Scan for the cell matching the given text and deliver its [x, y] coordinate at center. 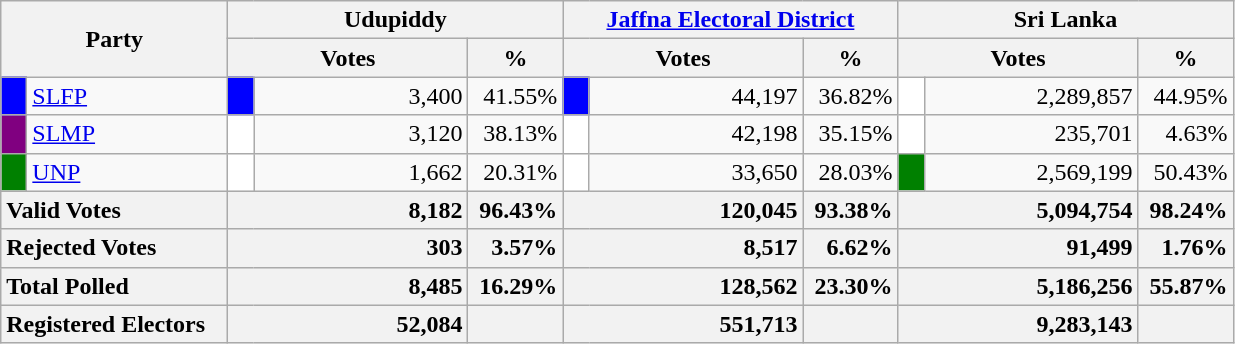
42,198 [696, 134]
1,662 [361, 172]
33,650 [696, 172]
44,197 [696, 96]
6.62% [850, 248]
5,094,754 [1018, 210]
3.57% [516, 248]
5,186,256 [1018, 286]
35.15% [850, 134]
4.63% [1186, 134]
98.24% [1186, 210]
SLMP [128, 134]
91,499 [1018, 248]
20.31% [516, 172]
2,569,199 [1031, 172]
1.76% [1186, 248]
28.03% [850, 172]
Party [114, 39]
128,562 [683, 286]
3,400 [361, 96]
36.82% [850, 96]
8,517 [683, 248]
44.95% [1186, 96]
8,182 [348, 210]
52,084 [348, 324]
55.87% [1186, 286]
2,289,857 [1031, 96]
235,701 [1031, 134]
UNP [128, 172]
303 [348, 248]
96.43% [516, 210]
120,045 [683, 210]
Total Polled [114, 286]
93.38% [850, 210]
Registered Electors [114, 324]
SLFP [128, 96]
Sri Lanka [1066, 20]
Valid Votes [114, 210]
9,283,143 [1018, 324]
41.55% [516, 96]
Jaffna Electoral District [730, 20]
551,713 [683, 324]
Udupiddy [396, 20]
23.30% [850, 286]
50.43% [1186, 172]
38.13% [516, 134]
Rejected Votes [114, 248]
3,120 [361, 134]
8,485 [348, 286]
16.29% [516, 286]
